Output the (X, Y) coordinate of the center of the cell containing the given text.  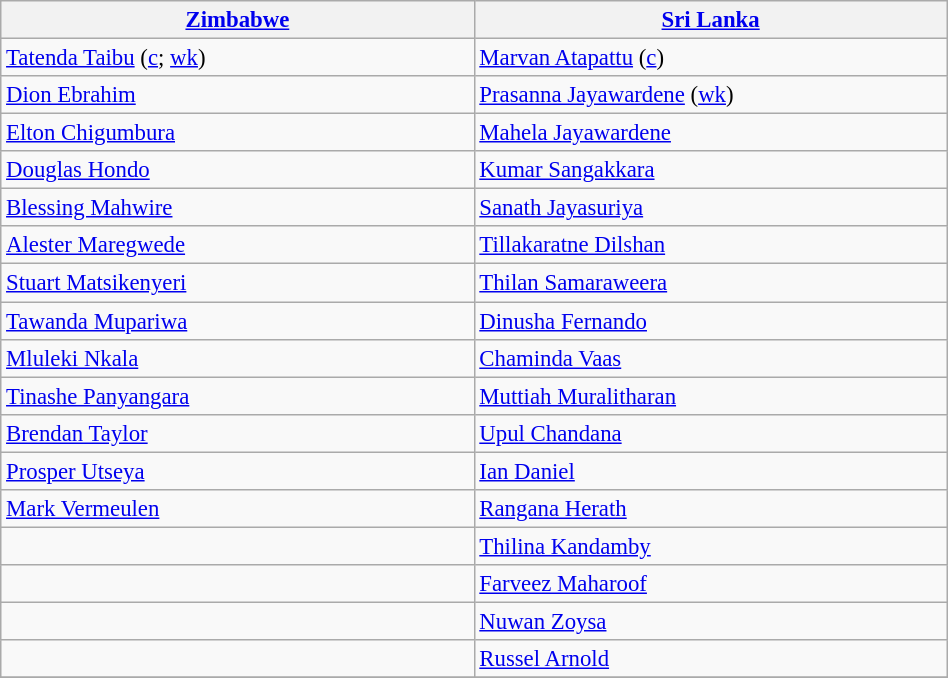
Muttiah Muralitharan (710, 396)
Farveez Maharoof (710, 584)
Tinashe Panyangara (238, 396)
Douglas Hondo (238, 170)
Stuart Matsikenyeri (238, 283)
Dinusha Fernando (710, 321)
Tatenda Taibu (c; wk) (238, 58)
Thilan Samaraweera (710, 283)
Chaminda Vaas (710, 358)
Zimbabwe (238, 20)
Alester Maregwede (238, 245)
Mluleki Nkala (238, 358)
Dion Ebrahim (238, 95)
Elton Chigumbura (238, 133)
Tillakaratne Dilshan (710, 245)
Mahela Jayawardene (710, 133)
Blessing Mahwire (238, 208)
Prasanna Jayawardene (wk) (710, 95)
Marvan Atapattu (c) (710, 58)
Russel Arnold (710, 659)
Mark Vermeulen (238, 509)
Brendan Taylor (238, 433)
Sri Lanka (710, 20)
Nuwan Zoysa (710, 621)
Kumar Sangakkara (710, 170)
Rangana Herath (710, 509)
Sanath Jayasuriya (710, 208)
Prosper Utseya (238, 471)
Tawanda Mupariwa (238, 321)
Upul Chandana (710, 433)
Ian Daniel (710, 471)
Thilina Kandamby (710, 546)
